From the cell containing the given text, extract its center point as (X, Y) coordinate. 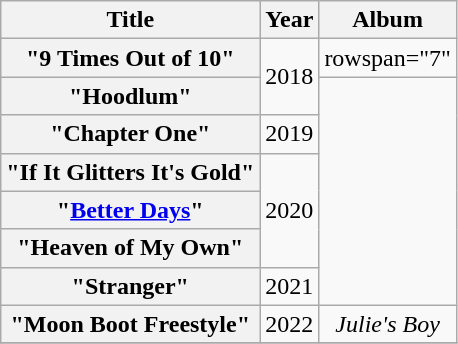
"Hoodlum" (130, 96)
rowspan="7" (388, 58)
"Moon Boot Freestyle" (130, 324)
"9 Times Out of 10" (130, 58)
Title (130, 20)
Julie's Boy (388, 324)
2021 (290, 286)
"Better Days" (130, 210)
2018 (290, 77)
"Chapter One" (130, 134)
2020 (290, 210)
Album (388, 20)
Year (290, 20)
"Heaven of My Own" (130, 248)
2019 (290, 134)
"If It Glitters It's Gold" (130, 172)
2022 (290, 324)
"Stranger" (130, 286)
